Search for the cell housing the specified text and yield its [x, y] center coordinate. 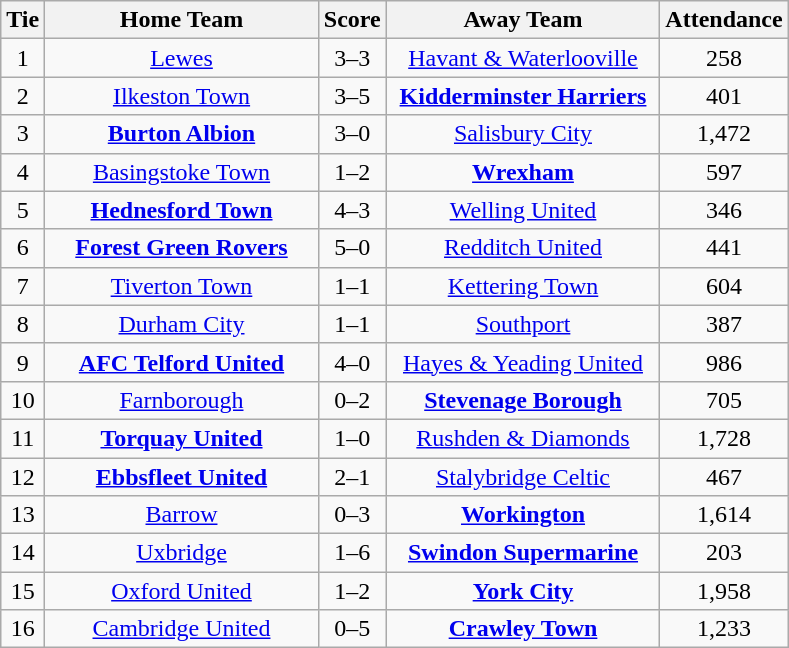
1,728 [724, 438]
Salisbury City [523, 134]
Durham City [182, 324]
1,614 [724, 515]
Welling United [523, 210]
5 [23, 210]
7 [23, 286]
6 [23, 248]
1,958 [724, 591]
203 [724, 553]
4–3 [352, 210]
Kidderminster Harriers [523, 96]
1 [23, 58]
986 [724, 362]
Barrow [182, 515]
1–6 [352, 553]
3–5 [352, 96]
Havant & Waterlooville [523, 58]
Stalybridge Celtic [523, 477]
0–3 [352, 515]
Tiverton Town [182, 286]
1,472 [724, 134]
Basingstoke Town [182, 172]
705 [724, 400]
Torquay United [182, 438]
401 [724, 96]
Crawley Town [523, 629]
Away Team [523, 20]
Swindon Supermarine [523, 553]
14 [23, 553]
Hayes & Yeading United [523, 362]
Attendance [724, 20]
8 [23, 324]
3–0 [352, 134]
Redditch United [523, 248]
Ilkeston Town [182, 96]
12 [23, 477]
387 [724, 324]
1–0 [352, 438]
467 [724, 477]
Stevenage Borough [523, 400]
3 [23, 134]
Ebbsfleet United [182, 477]
Home Team [182, 20]
3–3 [352, 58]
11 [23, 438]
4–0 [352, 362]
Cambridge United [182, 629]
0–5 [352, 629]
1,233 [724, 629]
16 [23, 629]
597 [724, 172]
Tie [23, 20]
Burton Albion [182, 134]
4 [23, 172]
Lewes [182, 58]
Forest Green Rovers [182, 248]
Uxbridge [182, 553]
Farnborough [182, 400]
9 [23, 362]
2–1 [352, 477]
5–0 [352, 248]
10 [23, 400]
Wrexham [523, 172]
2 [23, 96]
Workington [523, 515]
Score [352, 20]
Kettering Town [523, 286]
Hednesford Town [182, 210]
York City [523, 591]
Oxford United [182, 591]
258 [724, 58]
604 [724, 286]
15 [23, 591]
Southport [523, 324]
Rushden & Diamonds [523, 438]
0–2 [352, 400]
441 [724, 248]
13 [23, 515]
AFC Telford United [182, 362]
346 [724, 210]
